Detect which cell encompasses the target text, then output its (x, y) center coordinate. 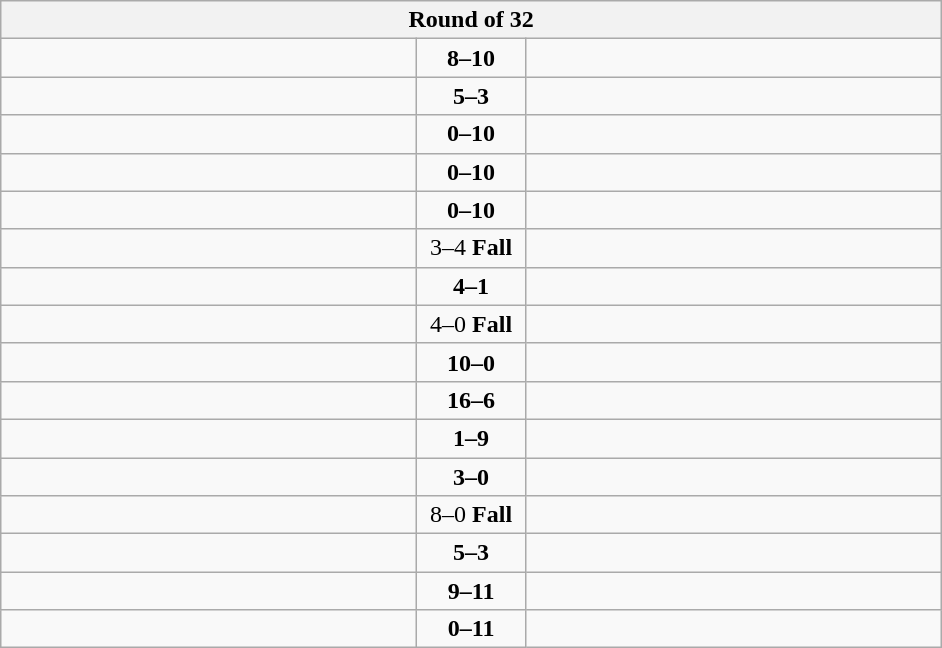
8–10 (472, 58)
0–11 (472, 629)
3–4 Fall (472, 248)
Round of 32 (472, 20)
4–0 Fall (472, 324)
10–0 (472, 362)
1–9 (472, 438)
8–0 Fall (472, 515)
9–11 (472, 591)
4–1 (472, 286)
16–6 (472, 400)
3–0 (472, 477)
